Pinpoint the cell where the given text exists, returning its (x, y) midpoint coordinate. 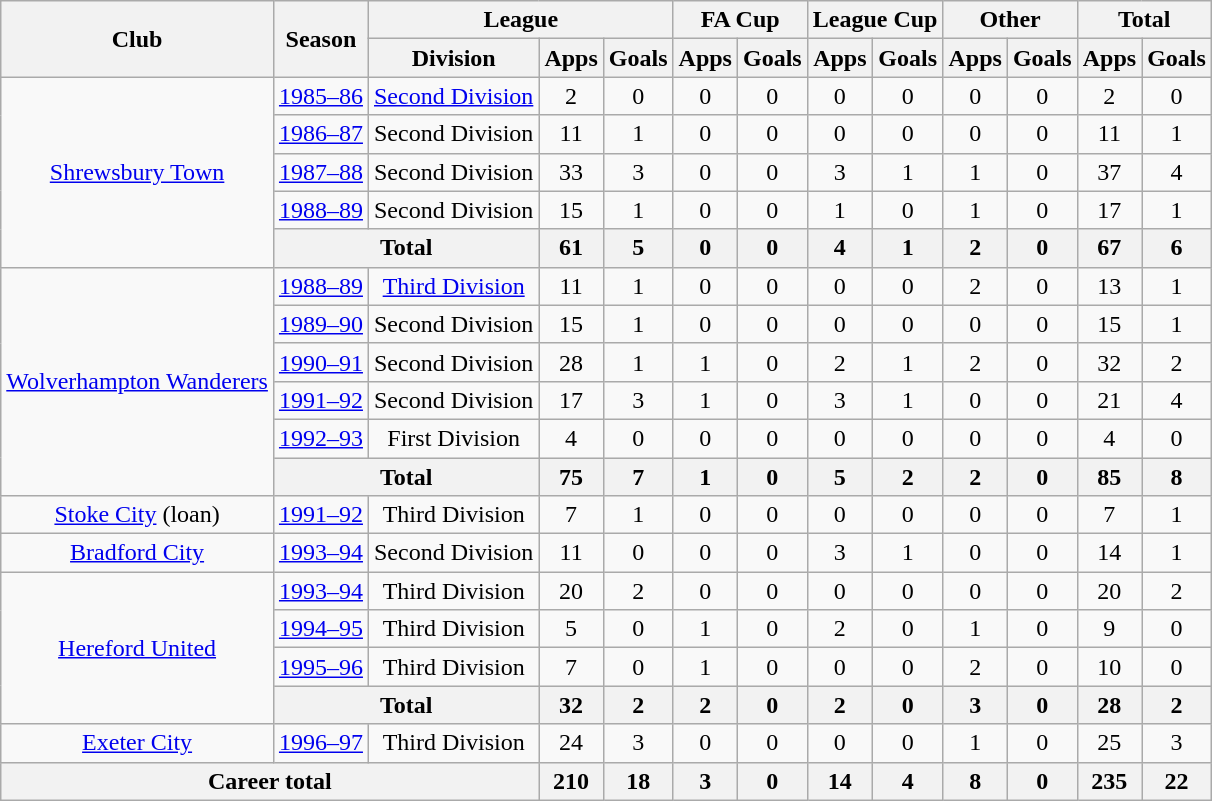
1989–90 (320, 324)
6 (1177, 248)
210 (571, 781)
67 (1109, 248)
21 (1109, 400)
Other (1010, 20)
Stoke City (loan) (138, 515)
League Cup (875, 20)
Bradford City (138, 553)
Exeter City (138, 743)
18 (638, 781)
85 (1109, 477)
9 (1109, 629)
Shrewsbury Town (138, 172)
Career total (270, 781)
37 (1109, 172)
75 (571, 477)
25 (1109, 743)
61 (571, 248)
Hereford United (138, 648)
Season (320, 39)
FA Cup (740, 20)
League (520, 20)
1995–96 (320, 667)
1986–87 (320, 134)
33 (571, 172)
Club (138, 39)
10 (1109, 667)
First Division (453, 438)
22 (1177, 781)
1996–97 (320, 743)
24 (571, 743)
13 (1109, 286)
1985–86 (320, 96)
Wolverhampton Wanderers (138, 381)
1990–91 (320, 362)
1994–95 (320, 629)
235 (1109, 781)
Division (453, 58)
1992–93 (320, 438)
1987–88 (320, 172)
